Extract the (X, Y) coordinate from the center of the cell holding the provided text.  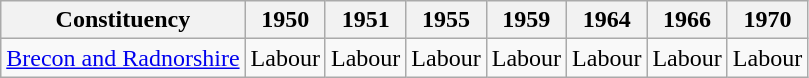
1970 (767, 20)
1959 (526, 20)
1964 (607, 20)
Constituency (123, 20)
1950 (285, 20)
1955 (446, 20)
1951 (365, 20)
1966 (687, 20)
Brecon and Radnorshire (123, 58)
